Extract the (x, y) coordinate from the center of the cell holding the provided text.  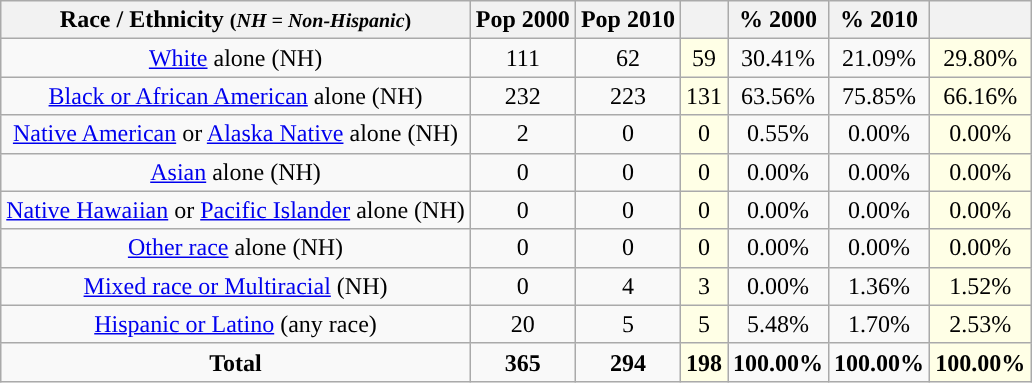
131 (704, 96)
2.53% (980, 324)
White alone (NH) (236, 58)
Mixed race or Multiracial (NH) (236, 286)
% 2010 (880, 20)
Total (236, 362)
Asian alone (NH) (236, 172)
30.41% (778, 58)
Native American or Alaska Native alone (NH) (236, 134)
232 (522, 96)
20 (522, 324)
Race / Ethnicity (NH = Non-Hispanic) (236, 20)
59 (704, 58)
Black or African American alone (NH) (236, 96)
2 (522, 134)
63.56% (778, 96)
Other race alone (NH) (236, 248)
29.80% (980, 58)
75.85% (880, 96)
Native Hawaiian or Pacific Islander alone (NH) (236, 210)
21.09% (880, 58)
223 (628, 96)
111 (522, 58)
5.48% (778, 324)
365 (522, 362)
1.36% (880, 286)
62 (628, 58)
1.70% (880, 324)
1.52% (980, 286)
0.55% (778, 134)
Pop 2000 (522, 20)
4 (628, 286)
% 2000 (778, 20)
294 (628, 362)
Hispanic or Latino (any race) (236, 324)
Pop 2010 (628, 20)
198 (704, 362)
66.16% (980, 96)
3 (704, 286)
